Pinpoint the cell where the given text exists, returning its [X, Y] midpoint coordinate. 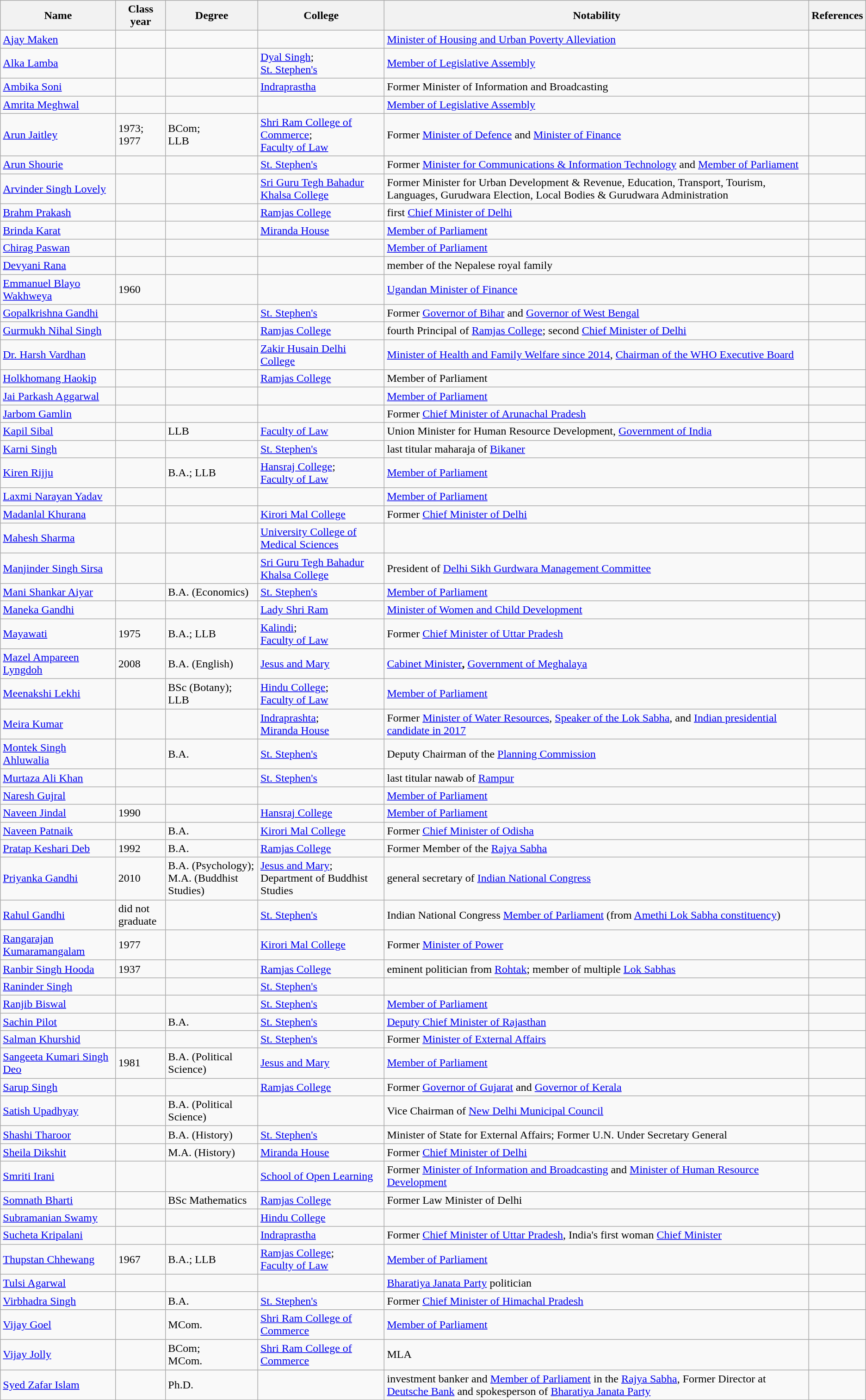
first Chief Minister of Delhi [597, 212]
2008 [141, 664]
Hansraj College;Faculty of Law [321, 473]
College [321, 16]
1992 [141, 848]
Priyanka Gandhi [58, 878]
Pratap Keshari Deb [58, 848]
Faculty of Law [321, 431]
Former Chief Minister of Arunachal Pradesh [597, 414]
member of the Nepalese royal family [597, 265]
Madanlal Khurana [58, 514]
Minister of State for External Affairs; Former U.N. Under Secretary General [597, 1135]
1981 [141, 1064]
Lady Shri Ram [321, 610]
Naveen Jindal [58, 813]
Satish Upadhyay [58, 1111]
Former Minister of Information and Broadcasting [597, 87]
Jesus and Mary;Department of Buddhist Studies [321, 878]
Amrita Meghwal [58, 105]
Former Minister of Defence and Minister of Finance [597, 135]
BCom;LLB [212, 135]
general secretary of Indian National Congress [597, 878]
BCom;MCom. [212, 1354]
School of Open Learning [321, 1176]
B.A. (English) [212, 664]
Ajay Maken [58, 39]
1975 [141, 633]
1990 [141, 813]
Sangeeta Kumari Singh Deo [58, 1064]
M.A. (History) [212, 1152]
Zakir Husain Delhi College [321, 355]
Mayawati [58, 633]
Former Minister for Communications & Information Technology and Member of Parliament [597, 165]
Montek Singh Ahluwalia [58, 754]
Shashi Tharoor [58, 1135]
Hindu College [321, 1218]
Kalindi;Faculty of Law [321, 633]
Bharatiya Janata Party politician [597, 1283]
LLB [212, 431]
BSc (Botany); LLB [212, 694]
did notgraduate [141, 915]
Hindu College;Faculty of Law [321, 694]
Meenakshi Lekhi [58, 694]
Degree [212, 16]
Ramjas College;Faculty of Law [321, 1259]
Kapil Sibal [58, 431]
Jarbom Gamlin [58, 414]
Naresh Gujral [58, 796]
last titular nawab of Rampur [597, 778]
Ranbir Singh Hooda [58, 969]
Cabinet Minister, Government of Meghalaya [597, 664]
Mahesh Sharma [58, 538]
Vice Chairman of New Delhi Municipal Council [597, 1111]
1973; 1977 [141, 135]
President of Delhi Sikh Gurdwara Management Committee [597, 568]
MLA [597, 1354]
Gurmukh Nihal Singh [58, 331]
B.A. (History) [212, 1135]
Arvinder Singh Lovely [58, 189]
Brahm Prakash [58, 212]
Former Chief Minister of Odisha [597, 831]
Sarup Singh [58, 1087]
University College of Medical Sciences [321, 538]
Former Chief Minister of Uttar Pradesh, India's first woman Chief Minister [597, 1235]
2010 [141, 878]
Former Member of the Rajya Sabha [597, 848]
Notability [597, 16]
Indraprashta;Miranda House [321, 724]
Gopalkrishna Gandhi [58, 313]
Union Minister for Human Resource Development, Government of India [597, 431]
fourth Principal of Ramjas College; second Chief Minister of Delhi [597, 331]
1937 [141, 969]
Thupstan Chhewang [58, 1259]
Syed Zafar Islam [58, 1385]
Hansraj College [321, 813]
Manjinder Singh Sirsa [58, 568]
Tulsi Agarwal [58, 1283]
Devyani Rana [58, 265]
Naveen Patnaik [58, 831]
Maneka Gandhi [58, 610]
Ambika Soni [58, 87]
last titular maharaja of Bikaner [597, 449]
Meira Kumar [58, 724]
Sachin Pilot [58, 1021]
Deputy Chief Minister of Rajasthan [597, 1021]
Dyal Singh;St. Stephen's [321, 63]
Vijay Jolly [58, 1354]
Raninder Singh [58, 986]
Ranjib Biswal [58, 1004]
Name [58, 16]
Minister of Health and Family Welfare since 2014, Chairman of the WHO Executive Board [597, 355]
1977 [141, 945]
Ugandan Minister of Finance [597, 289]
Emmanuel Blayo Wakhweya [58, 289]
Rahul Gandhi [58, 915]
BSc Mathematics [212, 1200]
Sucheta Kripalani [58, 1235]
Arun Jaitley [58, 135]
Former Governor of Gujarat and Governor of Kerala [597, 1087]
Karni Singh [58, 449]
Former Minister of Power [597, 945]
Former Chief Minister of Uttar Pradesh [597, 633]
Salman Khurshid [58, 1039]
Kiren Rijju [58, 473]
Minister of Housing and Urban Poverty Alleviation [597, 39]
Former Governor of Bihar and Governor of West Bengal [597, 313]
Laxmi Narayan Yadav [58, 497]
Former Minister of External Affairs [597, 1039]
Rangarajan Kumaramangalam [58, 945]
Former Minister of Water Resources, Speaker of the Lok Sabha, and Indian presidential candidate in 2017 [597, 724]
B.A. (Psychology);M.A. (Buddhist Studies) [212, 878]
Mani Shankar Aiyar [58, 592]
Former Law Minister of Delhi [597, 1200]
eminent politician from Rohtak; member of multiple Lok Sabhas [597, 969]
Murtaza Ali Khan [58, 778]
B.A. (Economics) [212, 592]
References [837, 16]
Ph.D. [212, 1385]
1967 [141, 1259]
Dr. Harsh Vardhan [58, 355]
Former Chief Minister of Himachal Pradesh [597, 1300]
Virbhadra Singh [58, 1300]
Classyear [141, 16]
Vijay Goel [58, 1325]
Jai Parkash Aggarwal [58, 396]
Subramanian Swamy [58, 1218]
1960 [141, 289]
Mazel Ampareen Lyngdoh [58, 664]
investment banker and Member of Parliament in the Rajya Sabha, Former Director at Deutsche Bank and spokesperson of Bharatiya Janata Party [597, 1385]
MCom. [212, 1325]
Shri Ram College of Commerce;Faculty of Law [321, 135]
Arun Shourie [58, 165]
Chirag Paswan [58, 248]
Sheila Dikshit [58, 1152]
Deputy Chairman of the Planning Commission [597, 754]
Alka Lamba [58, 63]
Brinda Karat [58, 230]
Minister of Women and Child Development [597, 610]
Somnath Bharti [58, 1200]
Holkhomang Haokip [58, 379]
Smriti Irani [58, 1176]
Indian National Congress Member of Parliament (from Amethi Lok Sabha constituency) [597, 915]
Former Minister of Information and Broadcasting and Minister of Human Resource Development [597, 1176]
